Detect which cell encompasses the target text, then output its [X, Y] center coordinate. 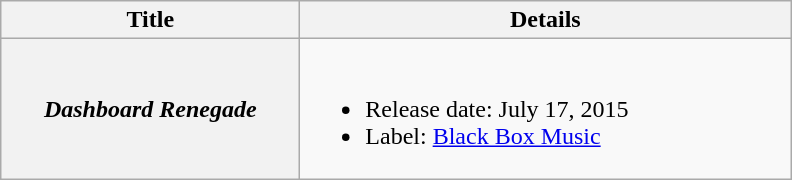
Title [150, 20]
Release date: July 17, 2015Label: Black Box Music [546, 109]
Dashboard Renegade [150, 109]
Details [546, 20]
